Output the (x, y) coordinate of the center of the cell containing the given text.  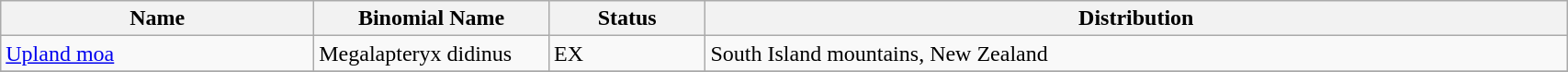
South Island mountains, New Zealand (1136, 54)
EX (626, 54)
Distribution (1136, 18)
Status (626, 18)
Upland moa (158, 54)
Binomial Name (432, 18)
Name (158, 18)
Megalapteryx didinus (432, 54)
